Output the [x, y] coordinate of the center of the cell containing the given text.  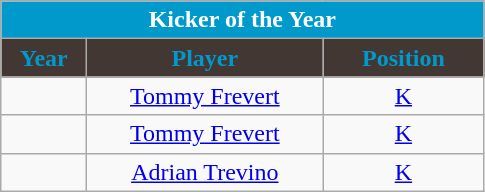
Position [404, 58]
Kicker of the Year [242, 20]
Year [44, 58]
Player [205, 58]
Adrian Trevino [205, 172]
